Scan for the cell matching the given text and deliver its (X, Y) coordinate at center. 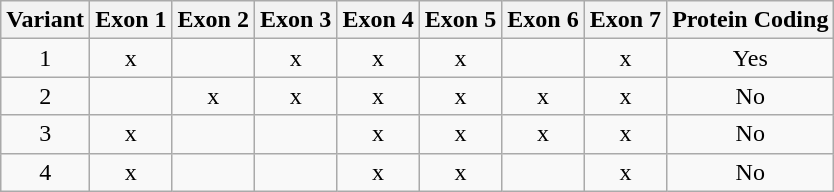
2 (46, 96)
4 (46, 172)
Exon 6 (543, 20)
3 (46, 134)
Exon 1 (131, 20)
Exon 2 (213, 20)
Exon 7 (625, 20)
Exon 4 (378, 20)
Exon 5 (460, 20)
1 (46, 58)
Variant (46, 20)
Exon 3 (295, 20)
Protein Coding (750, 20)
Yes (750, 58)
